Output the (X, Y) coordinate of the center of the cell containing the given text.  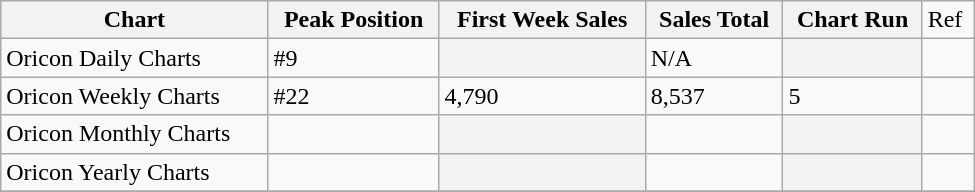
4,790 (542, 96)
Peak Position (354, 20)
8,537 (714, 96)
Chart Run (852, 20)
#22 (354, 96)
First Week Sales (542, 20)
Oricon Daily Charts (134, 58)
N/A (714, 58)
Oricon Yearly Charts (134, 172)
Oricon Monthly Charts (134, 134)
#9 (354, 58)
Sales Total (714, 20)
Oricon Weekly Charts (134, 96)
Chart (134, 20)
5 (852, 96)
Ref (948, 20)
